Return the (x, y) coordinate for the center point of the cell that contains the specified text.  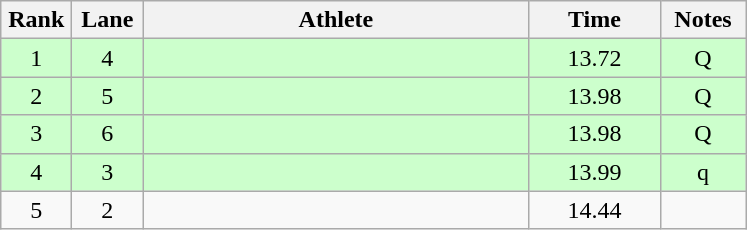
Notes (703, 20)
13.99 (594, 172)
13.72 (594, 58)
q (703, 172)
Lane (108, 20)
Time (594, 20)
6 (108, 134)
1 (36, 58)
Rank (36, 20)
14.44 (594, 210)
Athlete (336, 20)
